Determine the (X, Y) coordinate at the center of the cell enclosing the given text.  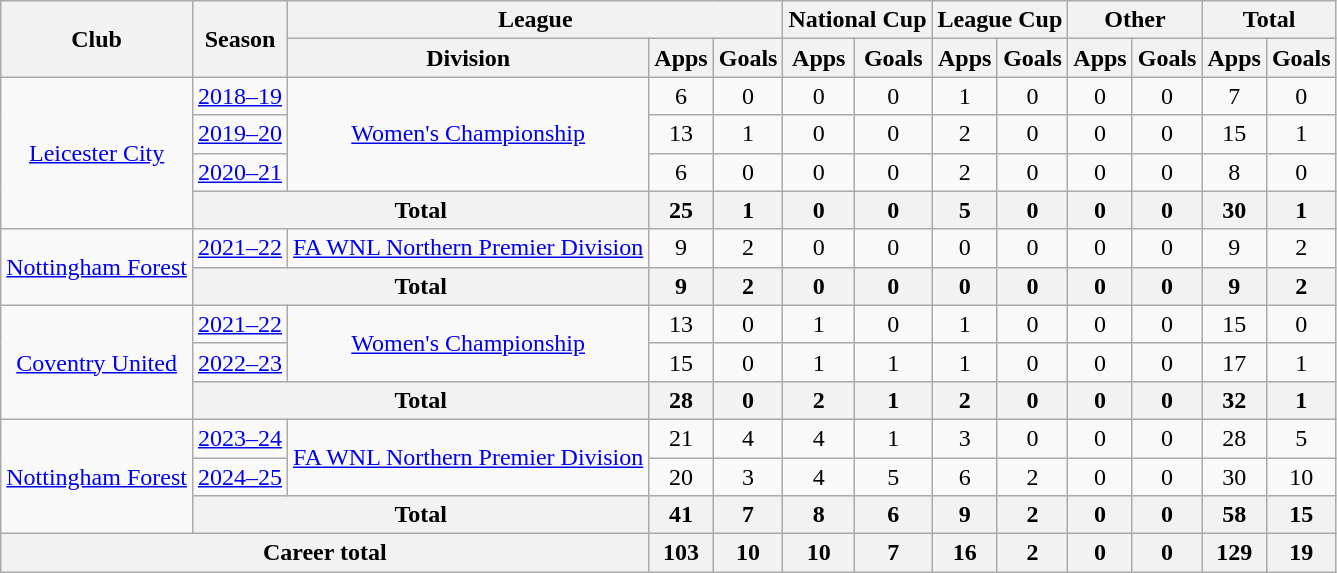
League (536, 20)
103 (681, 553)
17 (1234, 362)
National Cup (858, 20)
129 (1234, 553)
Coventry United (97, 362)
Career total (325, 553)
Club (97, 39)
Division (468, 58)
58 (1234, 515)
2019–20 (240, 134)
16 (964, 553)
21 (681, 438)
2018–19 (240, 96)
2022–23 (240, 362)
32 (1234, 400)
25 (681, 210)
League Cup (1000, 20)
2020–21 (240, 172)
Other (1135, 20)
2024–25 (240, 477)
Season (240, 39)
2023–24 (240, 438)
20 (681, 477)
19 (1301, 553)
41 (681, 515)
Leicester City (97, 153)
